Output the (x, y) coordinate of the center of the cell containing the given text.  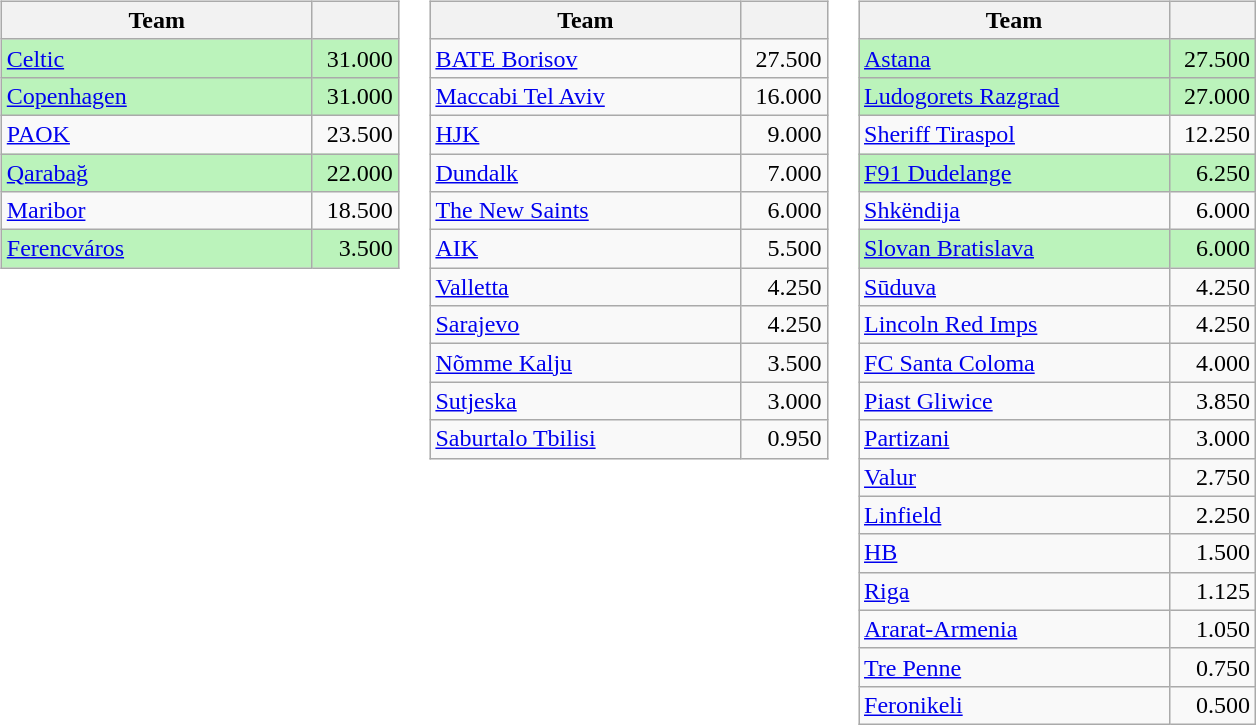
12.250 (1213, 134)
Sūduva (1014, 287)
FC Santa Coloma (1014, 363)
Qarabağ (156, 173)
HJK (586, 134)
Riga (1014, 591)
1.500 (1213, 553)
Sarajevo (586, 325)
7.000 (784, 173)
The New Saints (586, 211)
16.000 (784, 96)
Astana (1014, 58)
1.125 (1213, 591)
23.500 (355, 134)
Sutjeska (586, 401)
Valletta (586, 287)
Sheriff Tiraspol (1014, 134)
Piast Gliwice (1014, 401)
Tre Penne (1014, 667)
2.250 (1213, 515)
4.000 (1213, 363)
Lincoln Red Imps (1014, 325)
Copenhagen (156, 96)
0.750 (1213, 667)
AIK (586, 249)
0.500 (1213, 705)
6.250 (1213, 173)
Valur (1014, 477)
Nõmme Kalju (586, 363)
Linfield (1014, 515)
Feronikeli (1014, 705)
3.850 (1213, 401)
2.750 (1213, 477)
0.950 (784, 439)
Maribor (156, 211)
HB (1014, 553)
Maccabi Tel Aviv (586, 96)
Dundalk (586, 173)
PAOK (156, 134)
Slovan Bratislava (1014, 249)
9.000 (784, 134)
Ararat-Armenia (1014, 629)
5.500 (784, 249)
Partizani (1014, 439)
18.500 (355, 211)
27.000 (1213, 96)
22.000 (355, 173)
Saburtalo Tbilisi (586, 439)
BATE Borisov (586, 58)
Celtic (156, 58)
Ferencváros (156, 249)
Ludogorets Razgrad (1014, 96)
F91 Dudelange (1014, 173)
Shkëndija (1014, 211)
1.050 (1213, 629)
